From the cell containing the given text, extract its center point as [x, y] coordinate. 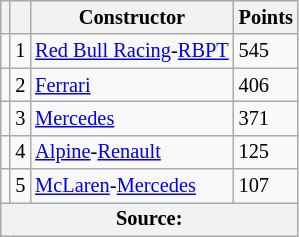
Points [266, 17]
Red Bull Racing-RBPT [132, 51]
Ferrari [132, 85]
Source: [150, 219]
371 [266, 118]
125 [266, 152]
Alpine-Renault [132, 152]
1 [20, 51]
4 [20, 152]
107 [266, 186]
Constructor [132, 17]
Mercedes [132, 118]
406 [266, 85]
2 [20, 85]
3 [20, 118]
5 [20, 186]
McLaren-Mercedes [132, 186]
545 [266, 51]
